Find where the given text appears and provide that cell's center as [x, y] coordinate. 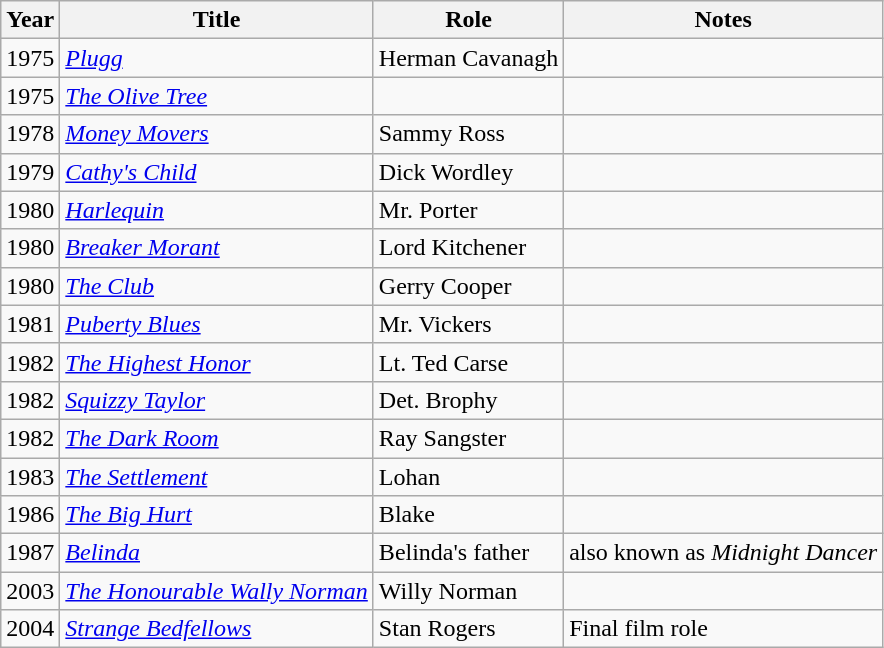
Sammy Ross [468, 134]
Lord Kitchener [468, 248]
Ray Sangster [468, 438]
Blake [468, 515]
Breaker Morant [217, 248]
Year [30, 20]
Mr. Vickers [468, 324]
1987 [30, 553]
1979 [30, 172]
Cathy's Child [217, 172]
2003 [30, 591]
Det. Brophy [468, 400]
1983 [30, 477]
Herman Cavanagh [468, 58]
The Highest Honor [217, 362]
Stan Rogers [468, 629]
Willy Norman [468, 591]
Notes [724, 20]
Squizzy Taylor [217, 400]
Plugg [217, 58]
Belinda [217, 553]
The Honourable Wally Norman [217, 591]
1978 [30, 134]
Dick Wordley [468, 172]
Lohan [468, 477]
Gerry Cooper [468, 286]
also known as Midnight Dancer [724, 553]
Title [217, 20]
2004 [30, 629]
The Olive Tree [217, 96]
Harlequin [217, 210]
Strange Bedfellows [217, 629]
Role [468, 20]
Belinda's father [468, 553]
Money Movers [217, 134]
Puberty Blues [217, 324]
Final film role [724, 629]
The Big Hurt [217, 515]
Mr. Porter [468, 210]
1986 [30, 515]
The Club [217, 286]
1981 [30, 324]
The Dark Room [217, 438]
Lt. Ted Carse [468, 362]
The Settlement [217, 477]
